Capture the cell that displays the provided text and extract its (X, Y) central coordinate. 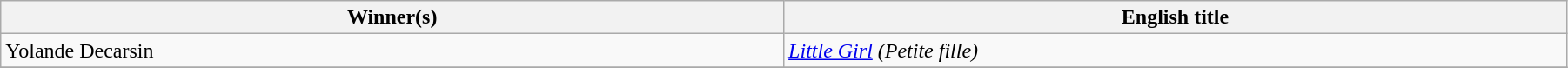
Winner(s) (392, 17)
Yolande Decarsin (392, 51)
Little Girl (Petite fille) (1176, 51)
English title (1176, 17)
